From the cell containing the given text, extract its center point as [X, Y] coordinate. 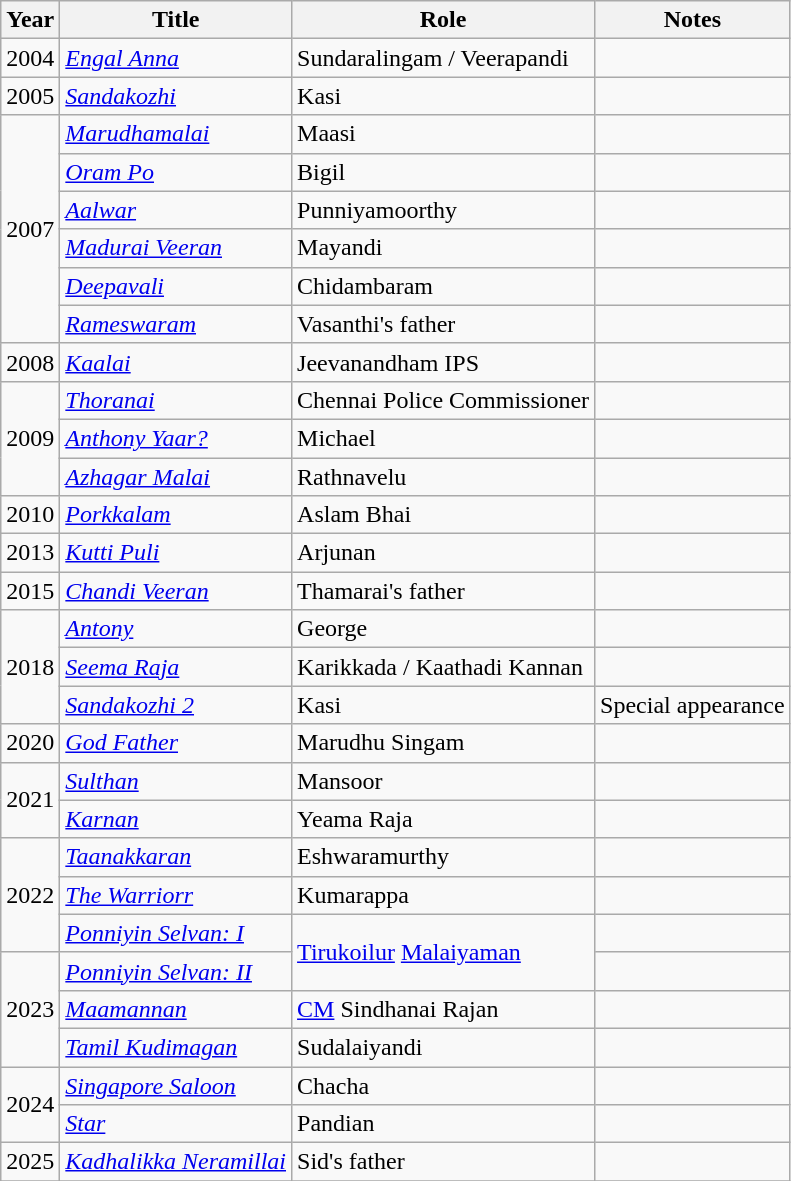
Sudalaiyandi [444, 1047]
Arjunan [444, 553]
CM Sindhanai Rajan [444, 1009]
2024 [30, 1104]
Karnan [176, 819]
Marudhamalai [176, 134]
Title [176, 20]
2004 [30, 58]
Jeevanandham IPS [444, 362]
2007 [30, 229]
God Father [176, 743]
Punniyamoorthy [444, 210]
2008 [30, 362]
Rameswaram [176, 324]
2021 [30, 800]
Chacha [444, 1085]
Marudhu Singam [444, 743]
2005 [30, 96]
Thamarai's father [444, 591]
Yeama Raja [444, 819]
Kadhalikka Neramillai [176, 1162]
Azhagar Malai [176, 477]
Sid's father [444, 1162]
Maamannan [176, 1009]
Year [30, 20]
Sandakozhi 2 [176, 705]
Karikkada / Kaathadi Kannan [444, 667]
Notes [693, 20]
Mansoor [444, 781]
Ponniyin Selvan: II [176, 971]
Sulthan [176, 781]
Chandi Veeran [176, 591]
2023 [30, 1009]
Deepavali [176, 286]
Kaalai [176, 362]
2015 [30, 591]
Chennai Police Commissioner [444, 400]
2010 [30, 515]
2020 [30, 743]
Maasi [444, 134]
Tirukoilur Malaiyaman [444, 952]
Antony [176, 629]
Ponniyin Selvan: I [176, 933]
Mayandi [444, 248]
Oram Po [176, 172]
Kutti Puli [176, 553]
Aslam Bhai [444, 515]
Special appearance [693, 705]
2018 [30, 667]
Taanakkaran [176, 857]
2009 [30, 438]
2013 [30, 553]
Rathnavelu [444, 477]
Role [444, 20]
Michael [444, 438]
Sandakozhi [176, 96]
2022 [30, 895]
Engal Anna [176, 58]
Anthony Yaar? [176, 438]
The Warriorr [176, 895]
Eshwaramurthy [444, 857]
Bigil [444, 172]
George [444, 629]
Singapore Saloon [176, 1085]
Porkkalam [176, 515]
Pandian [444, 1124]
Kumarappa [444, 895]
Seema Raja [176, 667]
Madurai Veeran [176, 248]
Star [176, 1124]
Tamil Kudimagan [176, 1047]
Thoranai [176, 400]
Sundaralingam / Veerapandi [444, 58]
Aalwar [176, 210]
Chidambaram [444, 286]
2025 [30, 1162]
Vasanthi's father [444, 324]
